Capture the cell that displays the provided text and extract its [x, y] central coordinate. 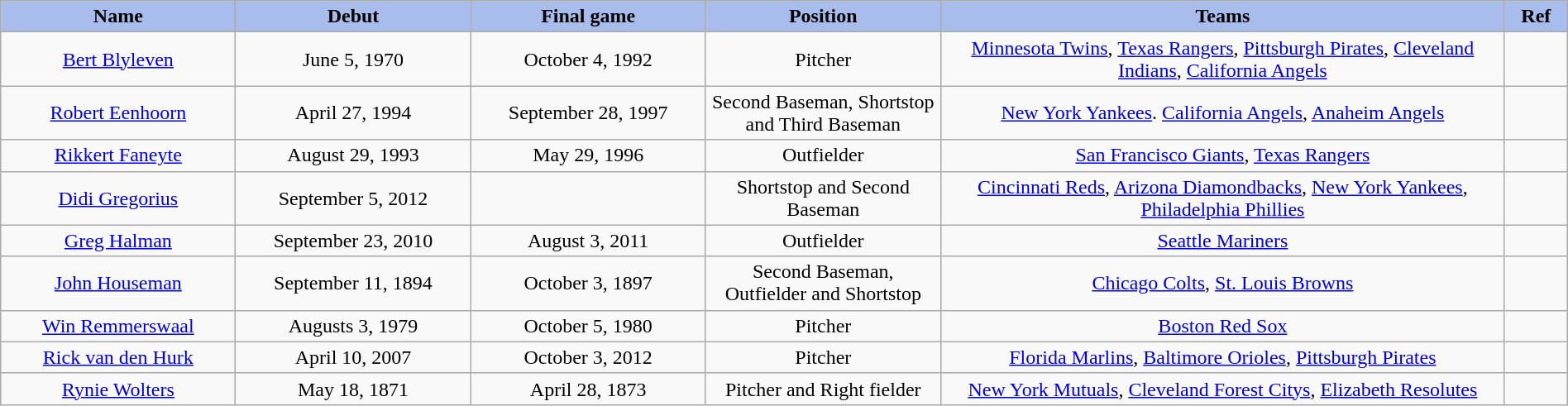
Minnesota Twins, Texas Rangers, Pittsburgh Pirates, Cleveland Indians, California Angels [1222, 60]
Greg Halman [118, 241]
April 10, 2007 [353, 357]
April 28, 1873 [588, 389]
April 27, 1994 [353, 112]
October 3, 1897 [588, 283]
Augusts 3, 1979 [353, 326]
Cincinnati Reds, Arizona Diamondbacks, New York Yankees, Philadelphia Phillies [1222, 198]
Debut [353, 17]
May 18, 1871 [353, 389]
Ref [1536, 17]
May 29, 1996 [588, 155]
Rick van den Hurk [118, 357]
Florida Marlins, Baltimore Orioles, Pittsburgh Pirates [1222, 357]
Position [823, 17]
John Houseman [118, 283]
Name [118, 17]
Chicago Colts, St. Louis Browns [1222, 283]
New York Yankees. California Angels, Anaheim Angels [1222, 112]
Pitcher and Right fielder [823, 389]
October 4, 1992 [588, 60]
Win Remmerswaal [118, 326]
Robert Eenhoorn [118, 112]
San Francisco Giants, Texas Rangers [1222, 155]
August 3, 2011 [588, 241]
September 23, 2010 [353, 241]
June 5, 1970 [353, 60]
Final game [588, 17]
New York Mutuals, Cleveland Forest Citys, Elizabeth Resolutes [1222, 389]
September 28, 1997 [588, 112]
Rynie Wolters [118, 389]
September 5, 2012 [353, 198]
October 3, 2012 [588, 357]
Bert Blyleven [118, 60]
September 11, 1894 [353, 283]
Teams [1222, 17]
October 5, 1980 [588, 326]
Boston Red Sox [1222, 326]
Second Baseman, Shortstop and Third Baseman [823, 112]
August 29, 1993 [353, 155]
Seattle Mariners [1222, 241]
Shortstop and Second Baseman [823, 198]
Didi Gregorius [118, 198]
Second Baseman, Outfielder and Shortstop [823, 283]
Rikkert Faneyte [118, 155]
